From the cell containing the given text, extract its center point as [x, y] coordinate. 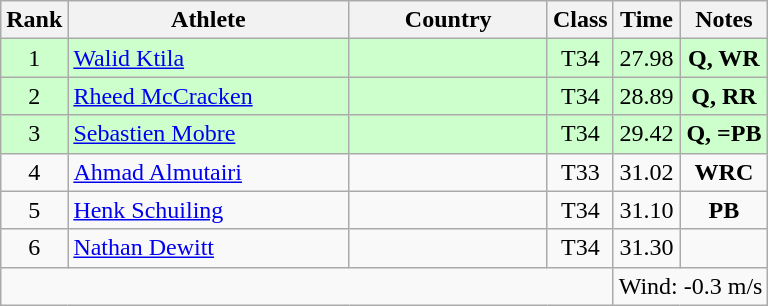
31.10 [646, 210]
Henk Schuiling [208, 210]
Walid Ktila [208, 58]
Rank [34, 20]
Q, =PB [724, 134]
Rheed McCracken [208, 96]
Q, WR [724, 58]
Time [646, 20]
T33 [580, 172]
Class [580, 20]
3 [34, 134]
Country [448, 20]
Sebastien Mobre [208, 134]
2 [34, 96]
5 [34, 210]
Ahmad Almutairi [208, 172]
Wind: -0.3 m/s [690, 286]
28.89 [646, 96]
29.42 [646, 134]
Q, RR [724, 96]
1 [34, 58]
PB [724, 210]
31.02 [646, 172]
Notes [724, 20]
4 [34, 172]
6 [34, 248]
27.98 [646, 58]
WRC [724, 172]
Athlete [208, 20]
Nathan Dewitt [208, 248]
31.30 [646, 248]
